Search for the cell housing the specified text and yield its [x, y] center coordinate. 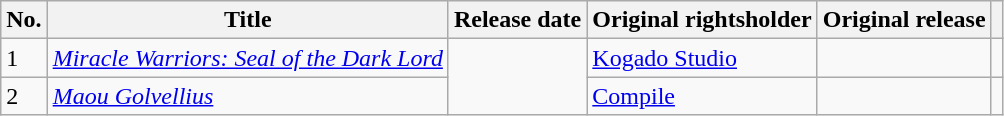
Miracle Warriors: Seal of the Dark Lord [248, 58]
1 [24, 58]
Title [248, 20]
2 [24, 96]
Original release [904, 20]
Release date [517, 20]
Maou Golvellius [248, 96]
Kogado Studio [702, 58]
Compile [702, 96]
No. [24, 20]
Original rightsholder [702, 20]
